Provide the (x, y) coordinate of the cell's center where the given text is located.  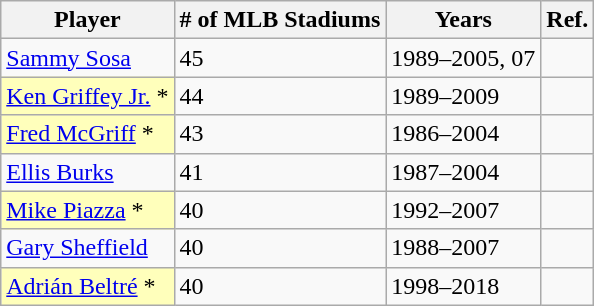
# of MLB Stadiums (280, 20)
43 (280, 134)
44 (280, 96)
45 (280, 58)
Sammy Sosa (88, 58)
1986–2004 (464, 134)
Ellis Burks (88, 172)
1998–2018 (464, 286)
1989–2005, 07 (464, 58)
Ken Griffey Jr. * (88, 96)
Gary Sheffield (88, 248)
Years (464, 20)
Player (88, 20)
Ref. (568, 20)
Adrián Beltré * (88, 286)
Fred McGriff * (88, 134)
Mike Piazza * (88, 210)
1989–2009 (464, 96)
1987–2004 (464, 172)
41 (280, 172)
1988–2007 (464, 248)
1992–2007 (464, 210)
